Pinpoint the cell where the given text exists, returning its [x, y] midpoint coordinate. 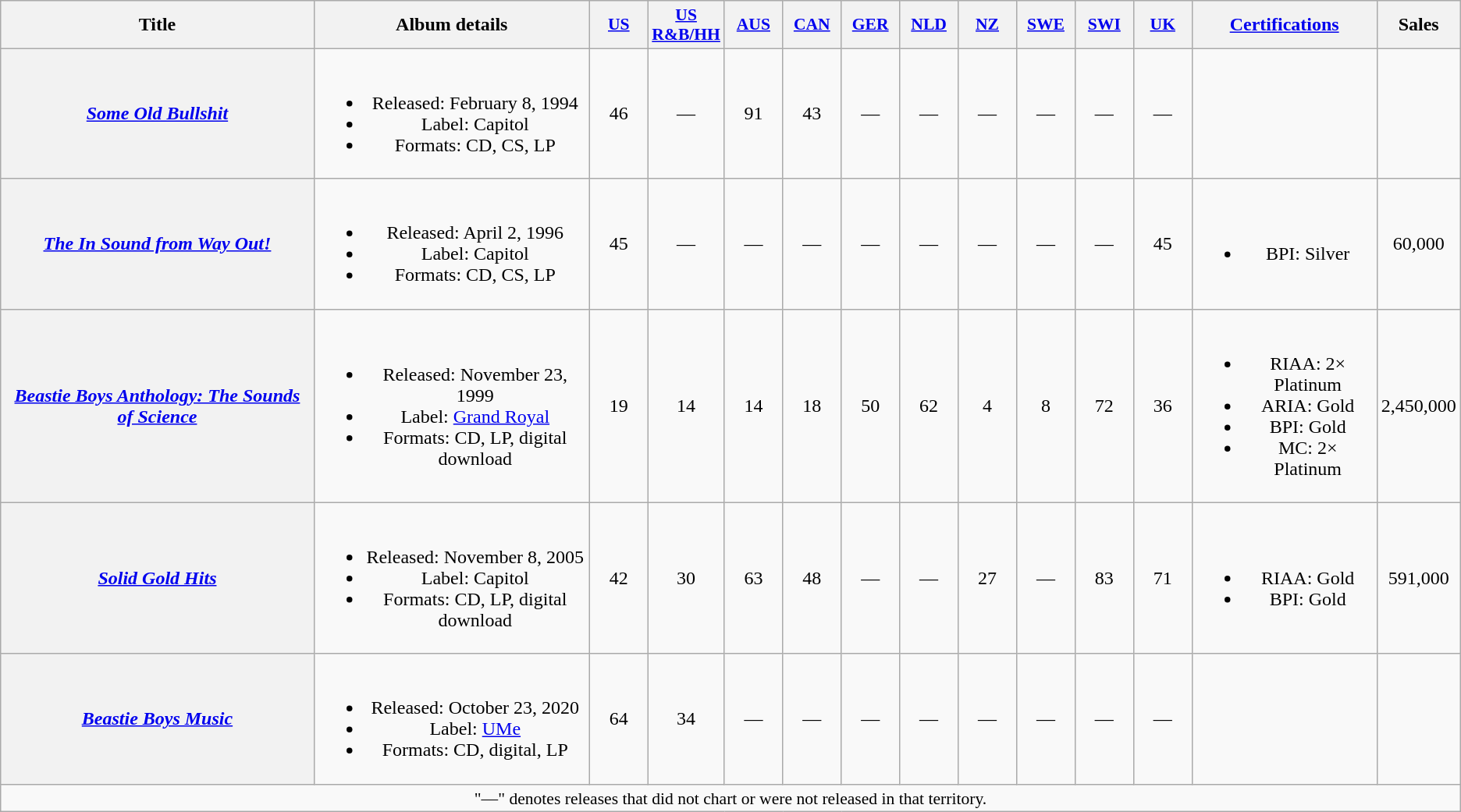
18 [812, 406]
60,000 [1419, 243]
AUS [754, 25]
NZ [988, 25]
591,000 [1419, 578]
19 [618, 406]
30 [686, 578]
Beastie Boys Music [158, 719]
83 [1104, 578]
NLD [929, 25]
US [618, 25]
RIAA: GoldBPI: Gold [1285, 578]
50 [871, 406]
91 [754, 114]
8 [1046, 406]
Released: February 8, 1994Label: CapitolFormats: CD, CS, LP [451, 114]
Released: April 2, 1996Label: CapitolFormats: CD, CS, LP [451, 243]
2,450,000 [1419, 406]
71 [1163, 578]
62 [929, 406]
72 [1104, 406]
Solid Gold Hits [158, 578]
42 [618, 578]
CAN [812, 25]
Title [158, 25]
Released: November 8, 2005Label: CapitolFormats: CD, LP, digital download [451, 578]
Some Old Bullshit [158, 114]
43 [812, 114]
Released: November 23, 1999Label: Grand RoyalFormats: CD, LP, digital download [451, 406]
46 [618, 114]
BPI: Silver [1285, 243]
Sales [1419, 25]
UK [1163, 25]
34 [686, 719]
RIAA: 2× PlatinumARIA: GoldBPI: GoldMC: 2× Platinum [1285, 406]
"—" denotes releases that did not chart or were not released in that territory. [730, 798]
27 [988, 578]
SWE [1046, 25]
Album details [451, 25]
63 [754, 578]
SWI [1104, 25]
64 [618, 719]
USR&B/HH [686, 25]
Released: October 23, 2020Label: UMeFormats: CD, digital, LP [451, 719]
48 [812, 578]
36 [1163, 406]
Beastie Boys Anthology: The Sounds of Science [158, 406]
4 [988, 406]
The In Sound from Way Out! [158, 243]
Certifications [1285, 25]
GER [871, 25]
